Return (X, Y) of the center of cell containing provided text 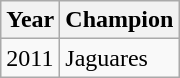
2011 (30, 58)
Year (30, 20)
Jaguares (120, 58)
Champion (120, 20)
